Pinpoint the cell where the given text exists, returning its (X, Y) midpoint coordinate. 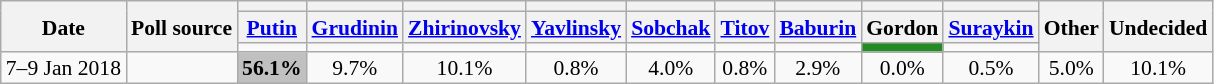
Grudinin (356, 26)
Yavlinsky (576, 26)
7–9 Jan 2018 (64, 68)
Zhirinovsky (464, 26)
Poll source (182, 26)
Gordon (902, 26)
5.0% (1072, 68)
Suraykin (990, 26)
4.0% (670, 68)
Sobchak (670, 26)
Titov (744, 26)
Date (64, 26)
0.5% (990, 68)
Other (1072, 26)
0.0% (902, 68)
Putin (272, 26)
2.9% (818, 68)
56.1% (272, 68)
Undecided (1158, 26)
9.7% (356, 68)
Baburin (818, 26)
